Provide the [x, y] coordinate of the cell's center where the given text is located.  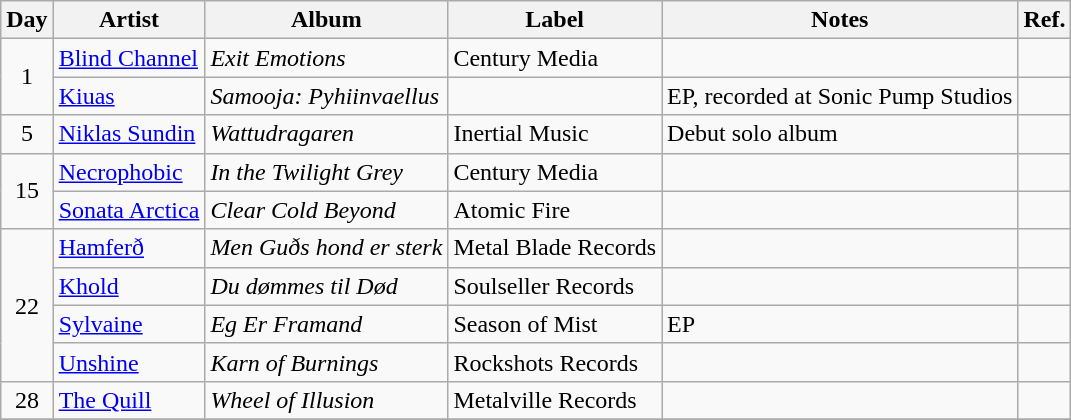
5 [27, 134]
Samooja: Pyhiinvaellus [326, 96]
In the Twilight Grey [326, 172]
Sonata Arctica [129, 210]
22 [27, 305]
Niklas Sundin [129, 134]
Men Guðs hond er sterk [326, 248]
Day [27, 20]
Karn of Burnings [326, 362]
Debut solo album [840, 134]
Album [326, 20]
Soulseller Records [555, 286]
Season of Mist [555, 324]
Blind Channel [129, 58]
The Quill [129, 400]
Metal Blade Records [555, 248]
Notes [840, 20]
Kiuas [129, 96]
Wheel of Illusion [326, 400]
Rockshots Records [555, 362]
Metalville Records [555, 400]
28 [27, 400]
Clear Cold Beyond [326, 210]
Hamferð [129, 248]
Artist [129, 20]
Exit Emotions [326, 58]
Eg Er Framand [326, 324]
15 [27, 191]
1 [27, 77]
Inertial Music [555, 134]
Label [555, 20]
Atomic Fire [555, 210]
Necrophobic [129, 172]
Sylvaine [129, 324]
Wattudragaren [326, 134]
EP [840, 324]
Du dømmes til Død [326, 286]
Ref. [1044, 20]
EP, recorded at Sonic Pump Studios [840, 96]
Khold [129, 286]
Unshine [129, 362]
